Return the [X, Y] coordinate for the center point of the cell that contains the specified text.  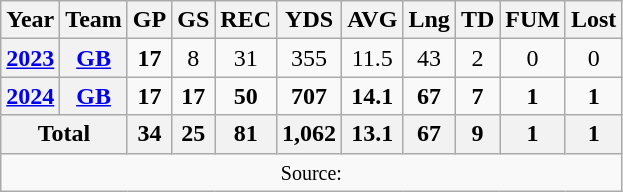
9 [477, 134]
Year [30, 20]
8 [194, 58]
Lost [593, 20]
707 [310, 96]
TD [477, 20]
50 [246, 96]
25 [194, 134]
13.1 [372, 134]
Team [94, 20]
FUM [533, 20]
34 [149, 134]
31 [246, 58]
2 [477, 58]
14.1 [372, 96]
GS [194, 20]
7 [477, 96]
1,062 [310, 134]
11.5 [372, 58]
43 [429, 58]
REC [246, 20]
Total [64, 134]
2023 [30, 58]
81 [246, 134]
Source: [312, 172]
YDS [310, 20]
2024 [30, 96]
AVG [372, 20]
GP [149, 20]
355 [310, 58]
Lng [429, 20]
